Search for the cell housing the specified text and yield its [x, y] center coordinate. 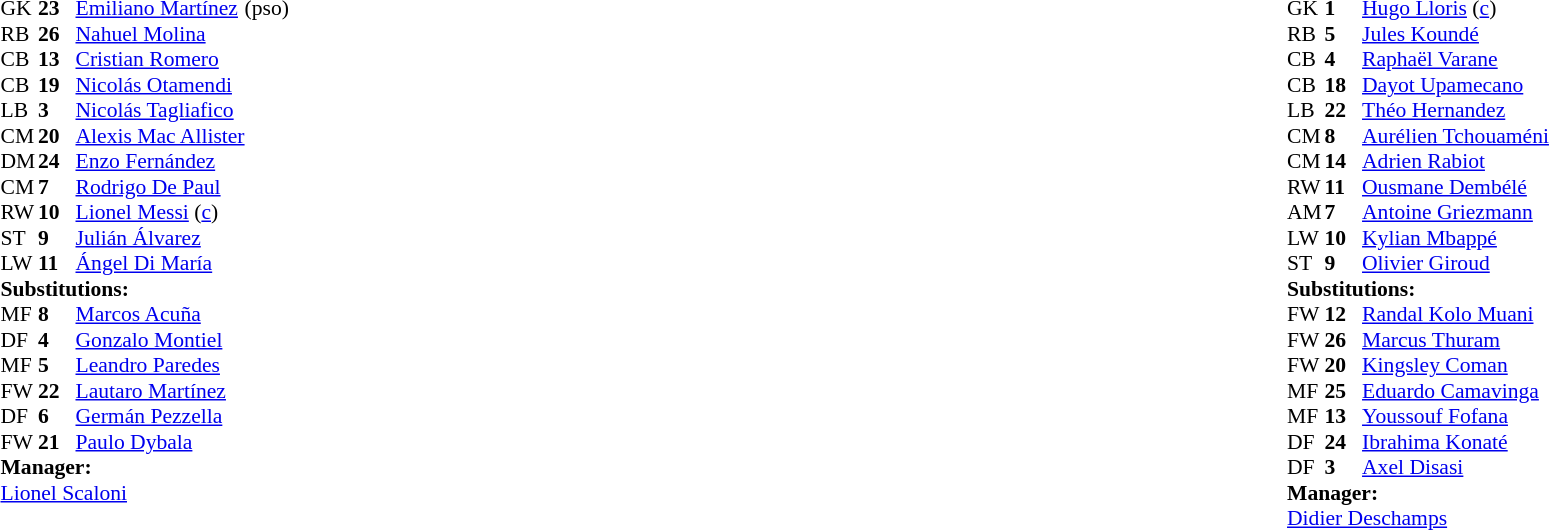
AM [1306, 213]
Olivier Giroud [1456, 263]
Enzo Fernández [160, 161]
Raphaël Varane [1456, 59]
Alexis Mac Allister [160, 136]
Marcus Thuram [1456, 340]
Jules Koundé [1456, 34]
Youssouf Fofana [1456, 417]
21 [57, 442]
Dayot Upamecano [1456, 85]
Eduardo Camavinga [1456, 391]
Lionel Scaloni [122, 493]
Théo Hernandez [1456, 111]
Marcos Acuña [160, 315]
18 [1344, 85]
Nicolás Tagliafico [160, 111]
Randal Kolo Muani [1456, 315]
Germán Pezzella [160, 417]
Cristian Romero [160, 59]
Ángel Di María [160, 263]
19 [57, 85]
Ibrahima Konaté [1456, 442]
DM [19, 161]
Aurélien Tchouaméni [1456, 136]
Nicolás Otamendi [160, 85]
Antoine Griezmann [1456, 213]
25 [1344, 391]
Axel Disasi [1456, 467]
Ousmane Dembélé [1456, 187]
Kylian Mbappé [1456, 238]
Rodrigo De Paul [160, 187]
Paulo Dybala [160, 442]
6 [57, 417]
Leandro Paredes [160, 365]
Nahuel Molina [160, 34]
Gonzalo Montiel [160, 340]
Julián Álvarez [160, 238]
Kingsley Coman [1456, 365]
Adrien Rabiot [1456, 161]
14 [1344, 161]
Lautaro Martínez [160, 391]
12 [1344, 315]
Lionel Messi (c) [160, 213]
